Find where the given text appears and provide that cell's center as [x, y] coordinate. 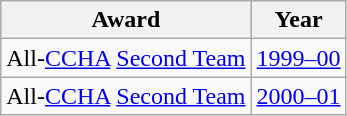
Award [126, 20]
1999–00 [298, 58]
Year [298, 20]
2000–01 [298, 96]
